Locate the cell with the specified text and output its [x, y] center coordinate. 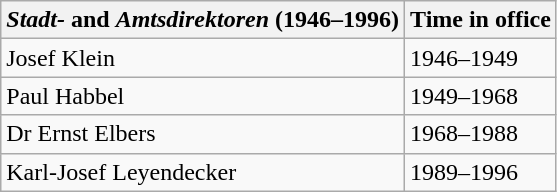
1946–1949 [481, 58]
Time in office [481, 20]
Stadt- and Amtsdirektoren (1946–1996) [203, 20]
Josef Klein [203, 58]
1949–1968 [481, 96]
1968–1988 [481, 134]
Paul Habbel [203, 96]
Dr Ernst Elbers [203, 134]
1989–1996 [481, 172]
Karl-Josef Leyendecker [203, 172]
